From the cell containing the given text, extract its center point as (x, y) coordinate. 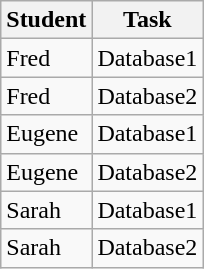
Task (148, 20)
Student (46, 20)
